Detect which cell encompasses the target text, then output its (X, Y) center coordinate. 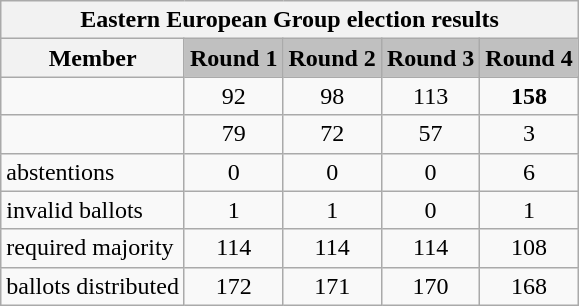
168 (529, 286)
113 (430, 96)
invalid ballots (93, 210)
Round 2 (332, 58)
57 (430, 134)
72 (332, 134)
170 (430, 286)
108 (529, 248)
172 (233, 286)
98 (332, 96)
Round 3 (430, 58)
6 (529, 172)
171 (332, 286)
abstentions (93, 172)
79 (233, 134)
3 (529, 134)
92 (233, 96)
Eastern European Group election results (290, 20)
ballots distributed (93, 286)
158 (529, 96)
Member (93, 58)
Round 4 (529, 58)
Round 1 (233, 58)
required majority (93, 248)
